Return [x, y] of the center of cell containing provided text 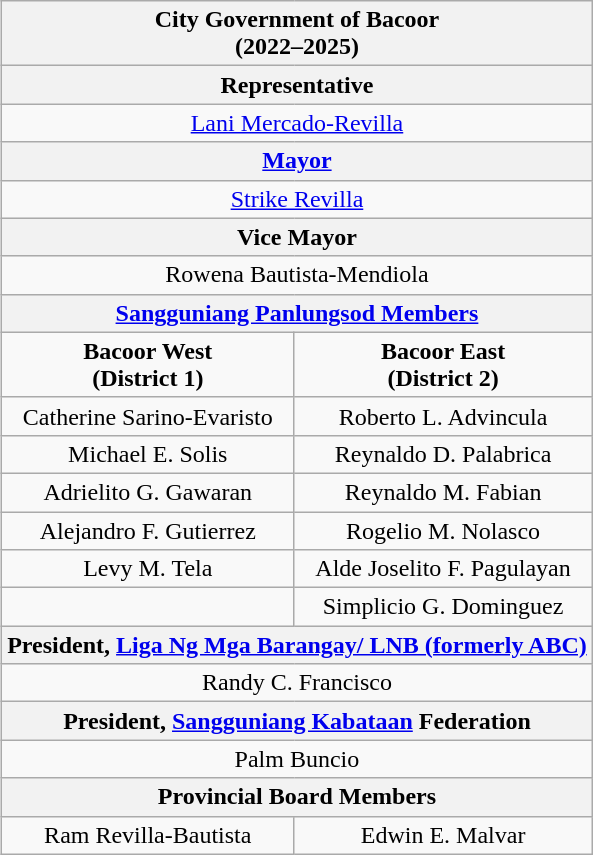
Sangguniang Panlungsod Members [298, 313]
Catherine Sarino-Evaristo [148, 416]
Representative [298, 85]
Rogelio M. Nolasco [443, 531]
Alejandro F. Gutierrez [148, 531]
Provincial Board Members [298, 797]
City Government of Bacoor(2022–2025) [298, 34]
Alde Joselito F. Pagulayan [443, 569]
Michael E. Solis [148, 454]
President, Sangguniang Kabataan Federation [298, 721]
Vice Mayor [298, 237]
Ram Revilla-Bautista [148, 835]
Lani Mercado-Revilla [298, 123]
Palm Buncio [298, 759]
Rowena Bautista-Mendiola [298, 275]
President, Liga Ng Mga Barangay/ LNB (formerly ABC) [298, 645]
Reynaldo M. Fabian [443, 492]
Adrielito G. Gawaran [148, 492]
Strike Revilla [298, 199]
Simplicio G. Dominguez [443, 607]
Randy C. Francisco [298, 683]
Levy M. Tela [148, 569]
Mayor [298, 161]
Bacoor West(District 1) [148, 364]
Bacoor East(District 2) [443, 364]
Roberto L. Advincula [443, 416]
Edwin E. Malvar [443, 835]
Reynaldo D. Palabrica [443, 454]
